Provide the [x, y] coordinate of the cell's center where the given text is located.  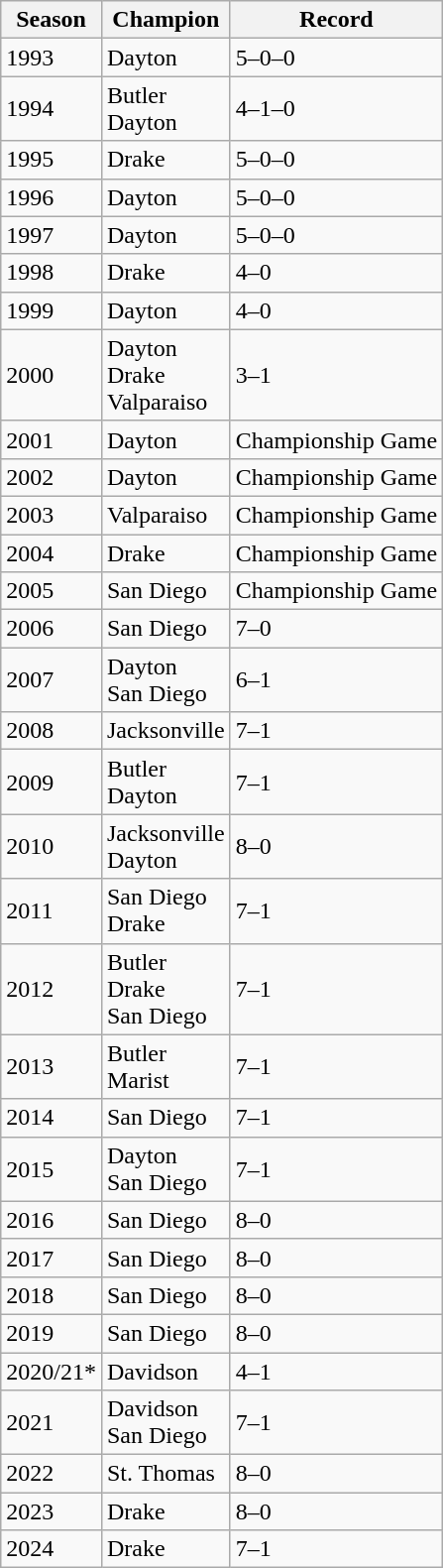
DavidsonSan Diego [166, 1422]
2024 [52, 1549]
2011 [52, 910]
Season [52, 20]
2000 [52, 375]
6–1 [336, 680]
2005 [52, 591]
2004 [52, 552]
2002 [52, 477]
2007 [52, 680]
ButlerMarist [166, 1067]
ButlerDrakeSan Diego [166, 989]
3–1 [336, 375]
7–0 [336, 629]
2022 [52, 1474]
2012 [52, 989]
2010 [52, 847]
1994 [52, 109]
4–1–0 [336, 109]
1999 [52, 310]
2008 [52, 731]
2001 [52, 439]
2006 [52, 629]
Champion [166, 20]
2015 [52, 1168]
1993 [52, 58]
2014 [52, 1118]
2017 [52, 1258]
St. Thomas [166, 1474]
JacksonvilleDayton [166, 847]
2019 [52, 1333]
1996 [52, 197]
2020/21* [52, 1372]
2009 [52, 782]
2016 [52, 1220]
2013 [52, 1067]
DaytonDrakeValparaiso [166, 375]
San DiegoDrake [166, 910]
1997 [52, 235]
2021 [52, 1422]
Davidson [166, 1372]
2003 [52, 515]
Valparaiso [166, 515]
2018 [52, 1295]
1998 [52, 273]
Jacksonville [166, 731]
2023 [52, 1511]
Record [336, 20]
4–1 [336, 1372]
1995 [52, 160]
